Detect which cell encompasses the target text, then output its (x, y) center coordinate. 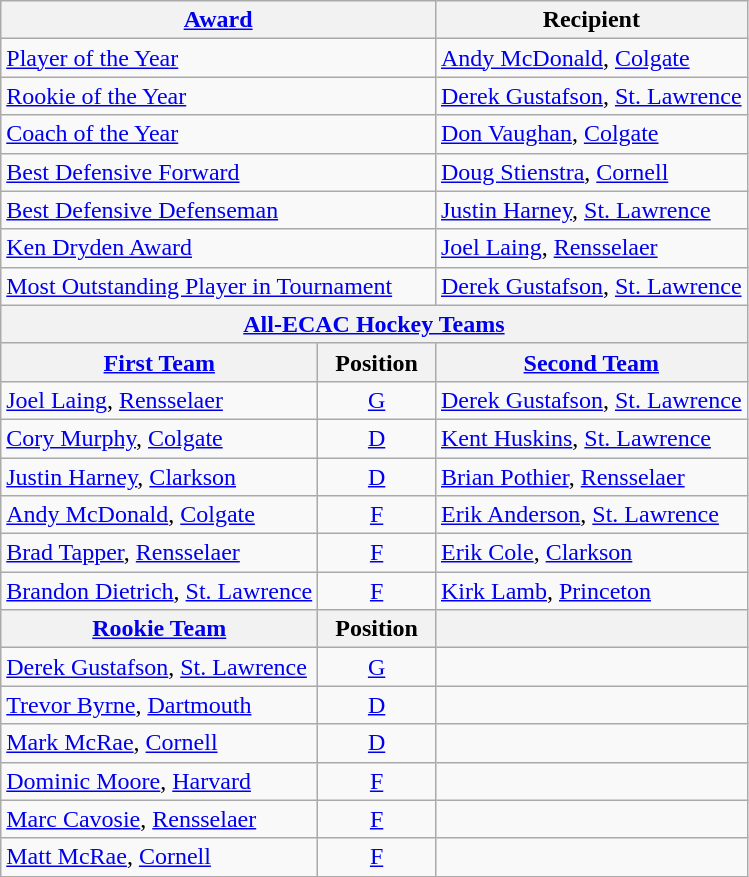
Coach of the Year (218, 134)
Kent Huskins, St. Lawrence (591, 438)
Trevor Byrne, Dartmouth (160, 705)
Kirk Lamb, Princeton (591, 591)
All-ECAC Hockey Teams (374, 324)
Erik Anderson, St. Lawrence (591, 515)
Brian Pothier, Rensselaer (591, 477)
Most Outstanding Player in Tournament (218, 286)
First Team (160, 362)
Dominic Moore, Harvard (160, 781)
Best Defensive Defenseman (218, 210)
Matt McRae, Cornell (160, 857)
Doug Stienstra, Cornell (591, 172)
Player of the Year (218, 58)
Marc Cavosie, Rensselaer (160, 819)
Brad Tapper, Rensselaer (160, 553)
Best Defensive Forward (218, 172)
Award (218, 20)
Erik Cole, Clarkson (591, 553)
Recipient (591, 20)
Mark McRae, Cornell (160, 743)
Don Vaughan, Colgate (591, 134)
Rookie Team (160, 629)
Rookie of the Year (218, 96)
Justin Harney, Clarkson (160, 477)
Brandon Dietrich, St. Lawrence (160, 591)
Cory Murphy, Colgate (160, 438)
Justin Harney, St. Lawrence (591, 210)
Ken Dryden Award (218, 248)
Second Team (591, 362)
